From the cell containing the given text, extract its center point as [X, Y] coordinate. 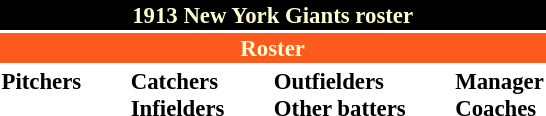
Roster [272, 48]
1913 New York Giants roster [272, 15]
